Return [x, y] of the center of cell containing provided text 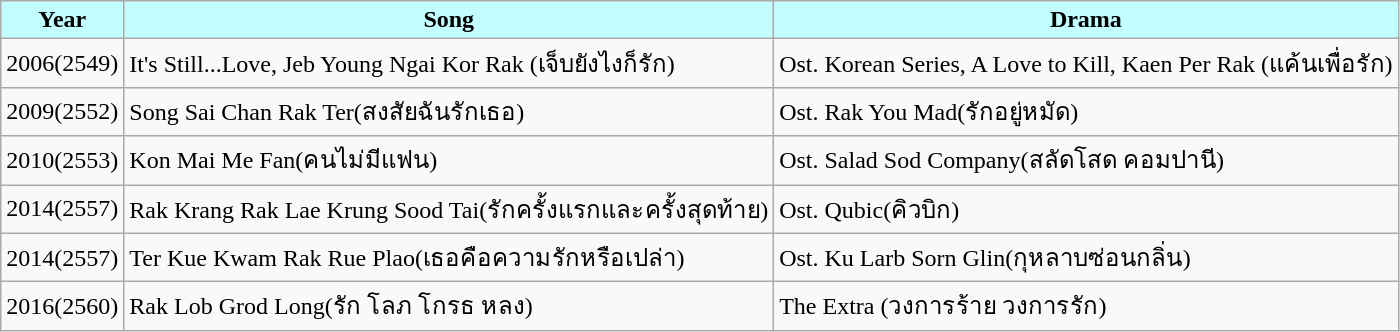
The Extra (วงการร้าย วงการรัก) [1086, 306]
Ost. Rak You Mad(รักอยู่หมัด) [1086, 112]
2006(2549) [62, 64]
Ost. Ku Larb Sorn Glin(กุหลาบซ่อนกลิ่น) [1086, 258]
Rak Krang Rak Lae Krung Sood Tai(รักครั้งแรกและครั้งสุดท้าย) [449, 208]
2016(2560) [62, 306]
Kon Mai Me Fan(คนไม่มีแฟน) [449, 160]
Year [62, 20]
2009(2552) [62, 112]
Drama [1086, 20]
Ost. Qubic(คิวบิก) [1086, 208]
2010(2553) [62, 160]
Ost. Korean Series, A Love to Kill, Kaen Per Rak (แค้นเพื่อรัก) [1086, 64]
Song [449, 20]
Rak Lob Grod Long(รัก โลภ โกรธ หลง) [449, 306]
Ost. Salad Sod Company(สลัดโสด คอมปานี) [1086, 160]
It's Still...Love, Jeb Young Ngai Kor Rak (เจ็บยังไงก็รัก) [449, 64]
Ter Kue Kwam Rak Rue Plao(เธอคือความรักหรือเปล่า) [449, 258]
Song Sai Chan Rak Ter(สงสัยฉันรักเธอ) [449, 112]
